Output the (x, y) coordinate of the center of the cell containing the given text.  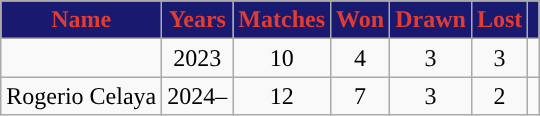
4 (360, 58)
10 (282, 58)
7 (360, 96)
2 (499, 96)
Drawn (431, 20)
Matches (282, 20)
Lost (499, 20)
Rogerio Celaya (82, 96)
12 (282, 96)
Name (82, 20)
Won (360, 20)
2023 (198, 58)
Years (198, 20)
2024– (198, 96)
